Detect which cell encompasses the target text, then output its (X, Y) center coordinate. 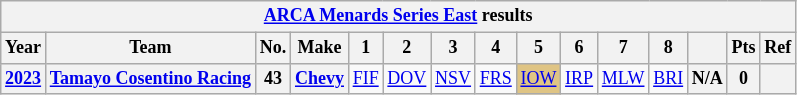
3 (454, 48)
Pts (744, 48)
Chevy (320, 78)
NSV (454, 78)
0 (744, 78)
DOV (407, 78)
2 (407, 48)
FIF (366, 78)
FRS (496, 78)
Tamayo Cosentino Racing (150, 78)
7 (622, 48)
BRI (668, 78)
MLW (622, 78)
43 (272, 78)
IRP (580, 78)
N/A (707, 78)
IOW (538, 78)
Team (150, 48)
8 (668, 48)
No. (272, 48)
1 (366, 48)
ARCA Menards Series East results (398, 16)
2023 (24, 78)
Ref (778, 48)
6 (580, 48)
5 (538, 48)
Year (24, 48)
4 (496, 48)
Make (320, 48)
